Find where the given text appears and provide that cell's center as (X, Y) coordinate. 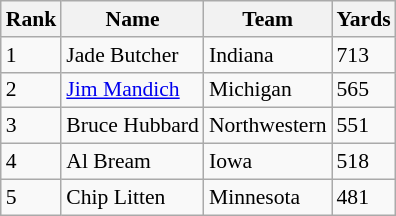
Jim Mandich (132, 90)
5 (32, 197)
518 (364, 162)
1 (32, 55)
Bruce Hubbard (132, 126)
Rank (32, 19)
481 (364, 197)
Iowa (268, 162)
Al Bream (132, 162)
Minnesota (268, 197)
Chip Litten (132, 197)
Michigan (268, 90)
Team (268, 19)
Northwestern (268, 126)
4 (32, 162)
Indiana (268, 55)
Jade Butcher (132, 55)
3 (32, 126)
Name (132, 19)
Yards (364, 19)
551 (364, 126)
2 (32, 90)
565 (364, 90)
713 (364, 55)
